Return the (X, Y) coordinate for the center point of the cell that contains the specified text.  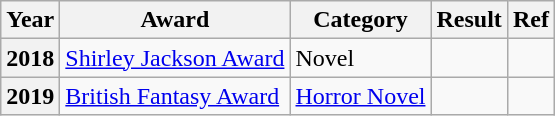
Category (360, 20)
Ref (530, 20)
Result (469, 20)
Horror Novel (360, 96)
2018 (30, 58)
Award (175, 20)
British Fantasy Award (175, 96)
Year (30, 20)
Shirley Jackson Award (175, 58)
2019 (30, 96)
Novel (360, 58)
